Determine the (x, y) coordinate at the center of the cell enclosing the given text.  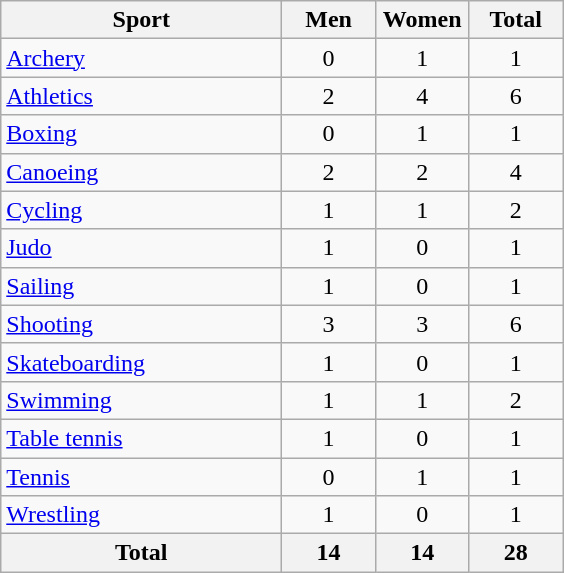
Wrestling (142, 515)
28 (516, 553)
Boxing (142, 134)
Swimming (142, 400)
Shooting (142, 324)
Sport (142, 20)
Judo (142, 248)
Women (422, 20)
Skateboarding (142, 362)
Cycling (142, 210)
Canoeing (142, 172)
Tennis (142, 477)
Archery (142, 58)
Men (329, 20)
Athletics (142, 96)
Sailing (142, 286)
Table tennis (142, 438)
